Identify which cell holds the provided text, then report its (x, y) central coordinate. 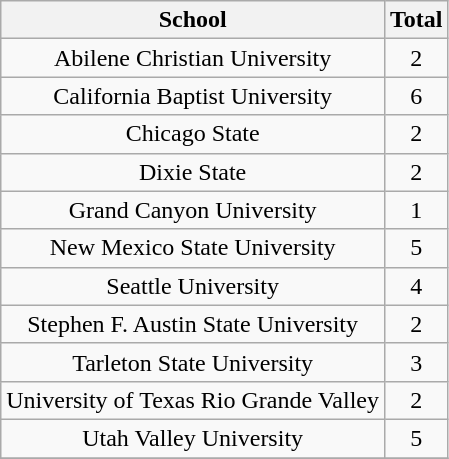
Stephen F. Austin State University (193, 324)
Abilene Christian University (193, 58)
School (193, 20)
New Mexico State University (193, 248)
6 (417, 96)
Grand Canyon University (193, 210)
4 (417, 286)
Seattle University (193, 286)
Dixie State (193, 172)
California Baptist University (193, 96)
Tarleton State University (193, 362)
Total (417, 20)
Chicago State (193, 134)
1 (417, 210)
University of Texas Rio Grande Valley (193, 400)
Utah Valley University (193, 438)
3 (417, 362)
